From the cell containing the given text, extract its center point as [X, Y] coordinate. 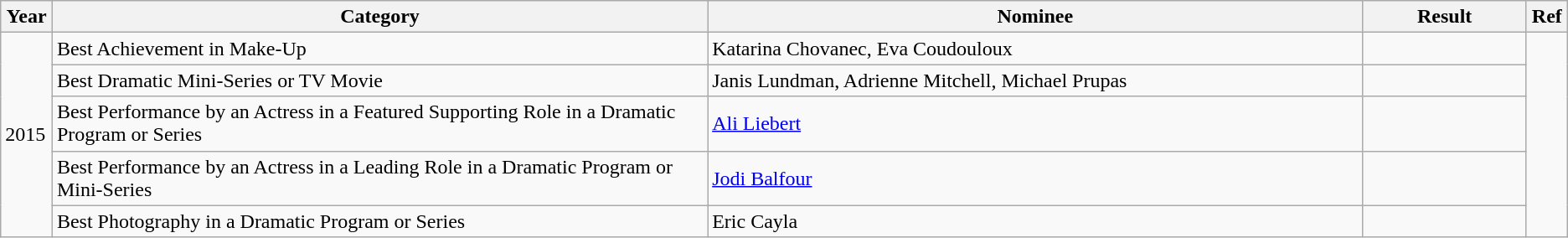
Best Dramatic Mini-Series or TV Movie [379, 80]
Best Performance by an Actress in a Leading Role in a Dramatic Program or Mini-Series [379, 178]
Year [27, 17]
Eric Cayla [1035, 221]
Best Performance by an Actress in a Featured Supporting Role in a Dramatic Program or Series [379, 124]
Ref [1546, 17]
Result [1445, 17]
Best Photography in a Dramatic Program or Series [379, 221]
Category [379, 17]
Katarina Chovanec, Eva Coudouloux [1035, 49]
Jodi Balfour [1035, 178]
Best Achievement in Make-Up [379, 49]
Janis Lundman, Adrienne Mitchell, Michael Prupas [1035, 80]
2015 [27, 135]
Ali Liebert [1035, 124]
Nominee [1035, 17]
